Identify which cell holds the provided text, then report its [x, y] central coordinate. 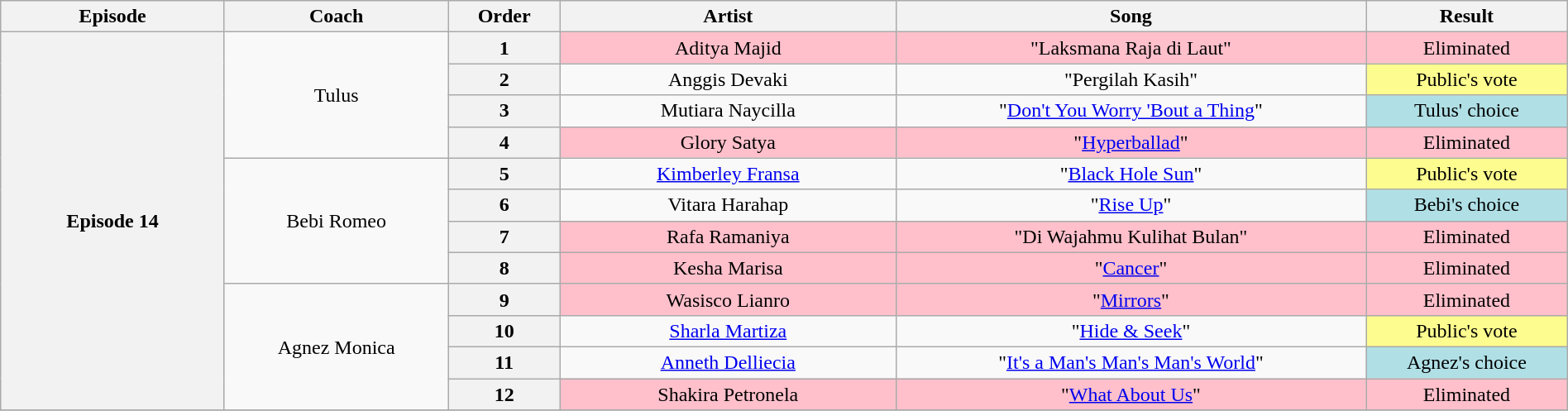
Glory Satya [728, 142]
1 [504, 48]
Result [1467, 17]
"Rise Up" [1131, 205]
10 [504, 331]
Episode 14 [112, 222]
Sharla Martiza [728, 331]
"Di Wajahmu Kulihat Bulan" [1131, 237]
Tulus [336, 95]
"Laksmana Raja di Laut" [1131, 48]
Episode [112, 17]
Bebi Romeo [336, 221]
"Black Hole Sun" [1131, 174]
Kimberley Fransa [728, 174]
"Hide & Seek" [1131, 331]
Coach [336, 17]
Agnez's choice [1467, 362]
"Hyperballad" [1131, 142]
7 [504, 237]
3 [504, 111]
Order [504, 17]
4 [504, 142]
Agnez Monica [336, 346]
Bebi's choice [1467, 205]
5 [504, 174]
Aditya Majid [728, 48]
"What About Us" [1131, 394]
"It's a Man's Man's Man's World" [1131, 362]
Tulus' choice [1467, 111]
12 [504, 394]
Artist [728, 17]
Anggis Devaki [728, 79]
2 [504, 79]
Song [1131, 17]
Anneth Delliecia [728, 362]
"Pergilah Kasih" [1131, 79]
Vitara Harahap [728, 205]
"Don't You Worry 'Bout a Thing" [1131, 111]
"Cancer" [1131, 268]
Kesha Marisa [728, 268]
6 [504, 205]
8 [504, 268]
"Mirrors" [1131, 299]
11 [504, 362]
Rafa Ramaniya [728, 237]
Mutiara Naycilla [728, 111]
Shakira Petronela [728, 394]
Wasisco Lianro [728, 299]
9 [504, 299]
